Detect which cell encompasses the target text, then output its (x, y) center coordinate. 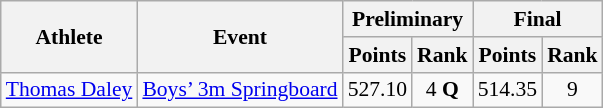
Boys’ 3m Springboard (240, 90)
Preliminary (408, 19)
Athlete (70, 36)
527.10 (378, 90)
Event (240, 36)
514.35 (508, 90)
Thomas Daley (70, 90)
4 Q (442, 90)
9 (572, 90)
Final (538, 19)
